Capture the cell that displays the provided text and extract its [x, y] central coordinate. 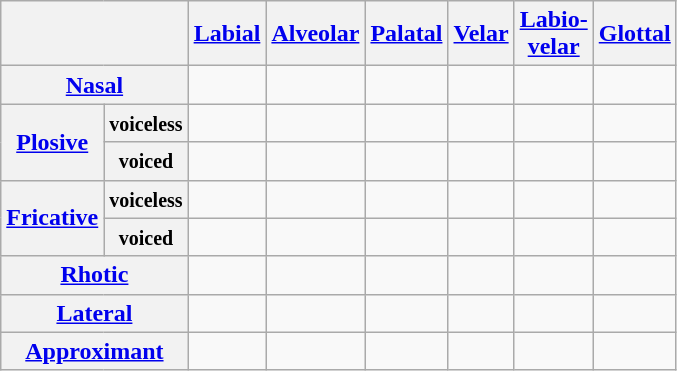
Labio-velar [554, 34]
Glottal [634, 34]
Lateral [94, 313]
Fricative [52, 218]
Plosive [52, 142]
Rhotic [94, 275]
Alveolar [316, 34]
Nasal [94, 85]
Velar [481, 34]
Approximant [94, 351]
Palatal [406, 34]
Labial [227, 34]
